Output the (X, Y) coordinate of the center of the cell containing the given text.  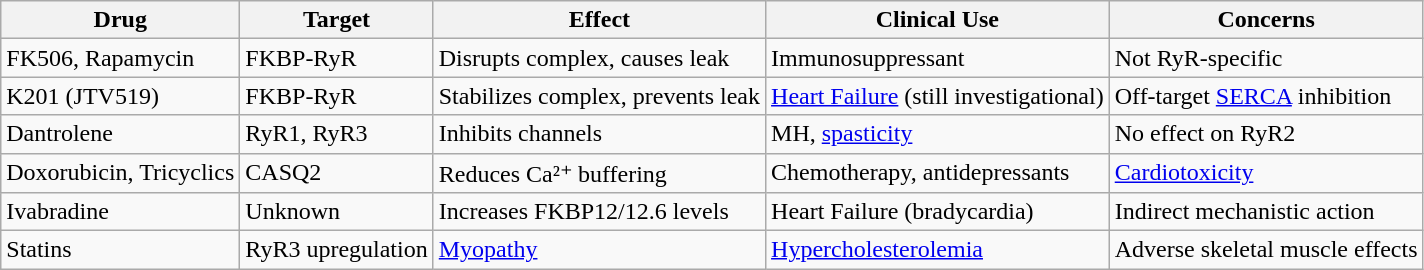
Hypercholesterolemia (938, 250)
Disrupts complex, causes leak (599, 58)
Myopathy (599, 250)
Unknown (336, 212)
Chemotherapy, antidepressants (938, 173)
Not RyR-specific (1266, 58)
Doxorubicin, Tricyclics (120, 173)
Concerns (1266, 20)
Clinical Use (938, 20)
No effect on RyR2 (1266, 134)
RyR1, RyR3 (336, 134)
Stabilizes complex, prevents leak (599, 96)
Ivabradine (120, 212)
Reduces Ca²⁺ buffering (599, 173)
Drug (120, 20)
Target (336, 20)
Immunosuppressant (938, 58)
MH, spasticity (938, 134)
Heart Failure (still investigational) (938, 96)
CASQ2 (336, 173)
Dantrolene (120, 134)
Cardiotoxicity (1266, 173)
RyR3 upregulation (336, 250)
K201 (JTV519) (120, 96)
Effect (599, 20)
FK506, Rapamycin (120, 58)
Inhibits channels (599, 134)
Increases FKBP12/12.6 levels (599, 212)
Heart Failure (bradycardia) (938, 212)
Off-target SERCA inhibition (1266, 96)
Adverse skeletal muscle effects (1266, 250)
Statins (120, 250)
Indirect mechanistic action (1266, 212)
